Provide the [X, Y] coordinate of the cell's center where the given text is located.  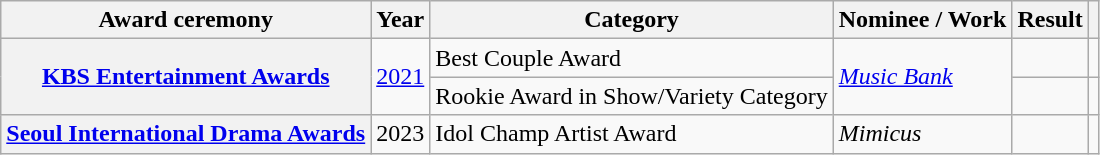
Result [1050, 20]
Seoul International Drama Awards [186, 134]
Category [632, 20]
Nominee / Work [922, 20]
KBS Entertainment Awards [186, 77]
Year [400, 20]
2023 [400, 134]
2021 [400, 77]
Award ceremony [186, 20]
Best Couple Award [632, 58]
Rookie Award in Show/Variety Category [632, 96]
Music Bank [922, 77]
Idol Champ Artist Award [632, 134]
Mimicus [922, 134]
